Identify which cell holds the provided text, then report its [X, Y] central coordinate. 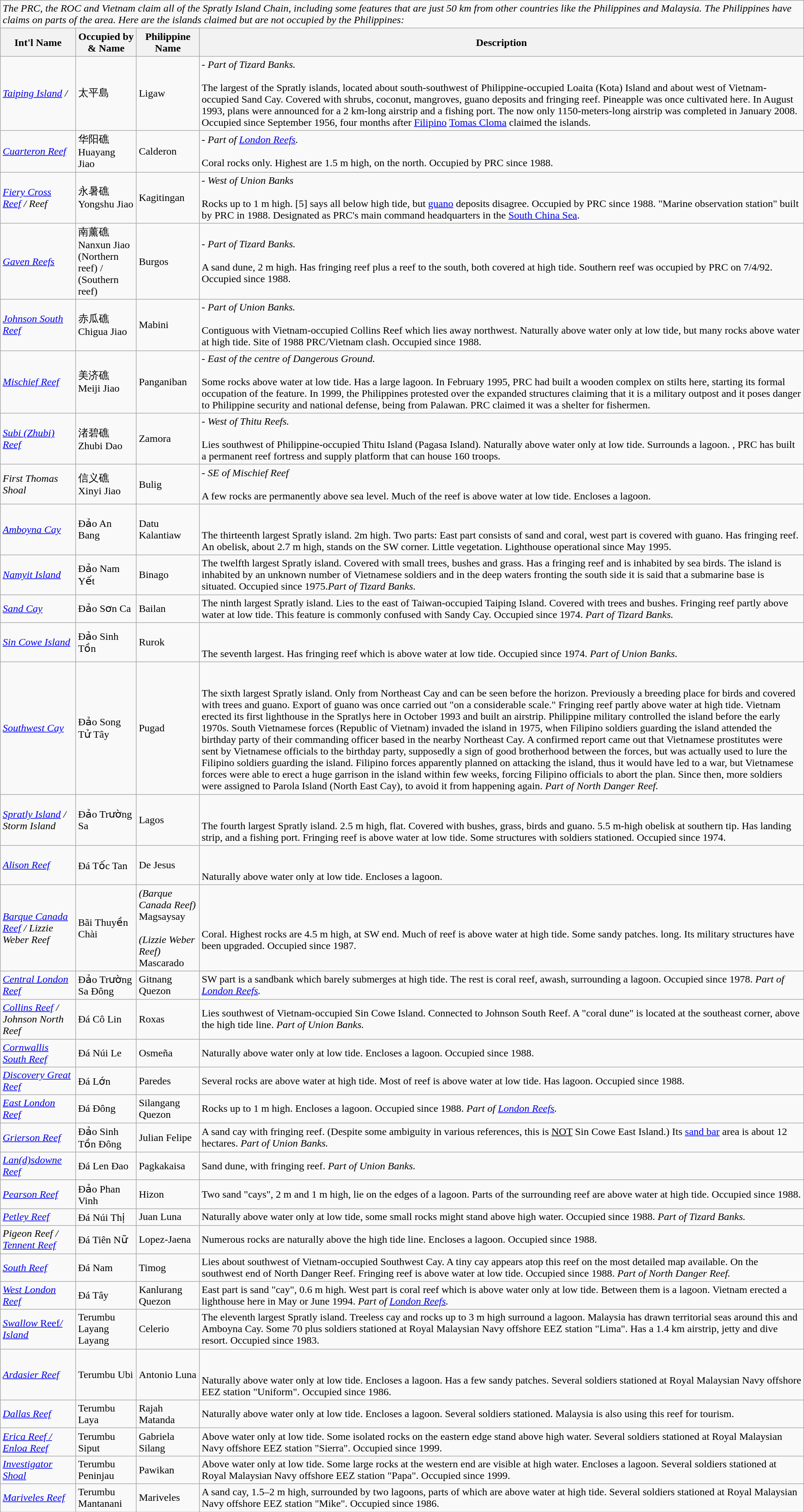
Occupied by & Name [106, 42]
Cornwallis South Reef [38, 1053]
Several rocks are above water at high tide. Most of reef is above water at low tide. Has lagoon. Occupied since 1988. [502, 1081]
Đảo Phan Vinh [106, 1195]
- SE of Mischief ReefA few rocks are permanently above sea level. Much of the reef is above water at low tide. Encloses a lagoon. [502, 484]
De Jesus [168, 865]
Rurok [168, 642]
Timog [168, 1268]
Lopez-Jaena [168, 1239]
美济礁 Meiji Jiao [106, 382]
Naturally above water only at low tide, some small rocks might stand above high water. Occupied since 1988. Part of Tizard Banks. [502, 1217]
Pearson Reef [38, 1195]
Mischief Reef [38, 382]
Johnson South Reef [38, 325]
Sand Cay [38, 608]
Collins Reef / Johnson North Reef [38, 1019]
太平島 [106, 94]
Terumbu Mantanani [106, 1498]
Đá Tốc Tan [106, 865]
The seventh largest. Has fringing reef which is above water at low tide. Occupied since 1974. Part of Union Banks. [502, 642]
Terumbu Laya [106, 1414]
Philippine Name [168, 42]
Petley Reef [38, 1217]
Bulig [168, 484]
Đảo Sơn Ca [106, 608]
Barque Canada Reef / Lizzie Weber Reef [38, 928]
Osmeña [168, 1053]
Description [502, 42]
信义礁 Xinyi Jiao [106, 484]
Rocks up to 1 m high. Encloses a lagoon. Occupied since 1988. Part of London Reefs. [502, 1109]
Pugad [168, 728]
- Part of London Reefs.Coral rocks only. Highest are 1.5 m high, on the north. Occupied by PRC since 1988. [502, 151]
Naturally above water only at low tide. Encloses a lagoon. Several soldiers stationed. Malaysia is also using this reef for tourism. [502, 1414]
Rajah Matanda [168, 1414]
Mabini [168, 325]
Đảo Sinh Tồn [106, 642]
Zamora [168, 439]
Đảo Song Tử Tây [106, 728]
Đá Tiên Nữ [106, 1239]
South Reef [38, 1268]
Lan(d)sdowne Reef [38, 1166]
Spratly Island / Storm Island [38, 820]
Bãi Thuyền Chài [106, 928]
Terumbu Ubi [106, 1374]
Lagos [168, 820]
Erica Reef / Enloa Reef [38, 1442]
Gitnang Quezon [168, 985]
(Barque Canada Reef) Magsaysay(Lizzie Weber Reef) Mascarado [168, 928]
Taiping Island / [38, 94]
Đá Cô Lin [106, 1019]
Đá Tây [106, 1295]
Binago [168, 575]
Đảo An Bang [106, 529]
Gaven Reefs [38, 262]
Roxas [168, 1019]
Đá Núi Le [106, 1053]
Central London Reef [38, 985]
Southwest Cay [38, 728]
Namyit Island [38, 575]
Burgos [168, 262]
Đảo Trường Sa [106, 820]
Kagitingan [168, 198]
Mariveles Reef [38, 1498]
Terumbu Peninjau [106, 1469]
Đảo Sinh Tồn Đông [106, 1138]
Dallas Reef [38, 1414]
Pagkakaisa [168, 1166]
Fiery Cross Reef / Reef [38, 198]
Investigator Shoal [38, 1469]
Bailan [168, 608]
Đá Núi Thị [106, 1217]
渚碧礁 Zhubi Dao [106, 439]
First Thomas Shoal [38, 484]
Sin Cowe Island [38, 642]
Kanlurang Quezon [168, 1295]
Discovery Great Reef [38, 1081]
Celerio [168, 1329]
Numerous rocks are naturally above the high tide line. Encloses a lagoon. Occupied since 1988. [502, 1239]
Ligaw [168, 94]
Terumbu Siput [106, 1442]
Đá Đông [106, 1109]
Int'l Name [38, 42]
Juan Luna [168, 1217]
Subi (Zhubi) Reef [38, 439]
Swallow Reef/ Island [38, 1329]
Đá Nam [106, 1268]
Antonio Luna [168, 1374]
Mariveles [168, 1498]
Đá Lớn [106, 1081]
华阳礁 Huayang Jiao [106, 151]
Alison Reef [38, 865]
Pawikan [168, 1469]
West London Reef [38, 1295]
East London Reef [38, 1109]
Amboyna Cay [38, 529]
Terumbu Layang Layang [106, 1329]
永暑礁 Yongshu Jiao [106, 198]
Hizon [168, 1195]
Silangang Quezon [168, 1109]
Đảo Trường Sa Đông [106, 985]
Naturally above water only at low tide. Encloses a lagoon. Occupied since 1988. [502, 1053]
Gabriela Silang [168, 1442]
Paredes [168, 1081]
Đảo Nam Yết [106, 575]
Naturally above water only at low tide. Encloses a lagoon. [502, 865]
Calderon [168, 151]
Pigeon Reef / Tennent Reef [38, 1239]
Grierson Reef [38, 1138]
赤瓜礁 Chigua Jiao [106, 325]
Cuarteron Reef [38, 151]
Đá Len Đao [106, 1166]
Julian Felipe [168, 1138]
Panganiban [168, 382]
Ardasier Reef [38, 1374]
Sand dune, with fringing reef. Part of Union Banks. [502, 1166]
南薰礁 Nanxun Jiao (Northern reef) / (Southern reef) [106, 262]
Two sand "cays", 2 m and 1 m high, lie on the edges of a lagoon. Parts of the surrounding reef are above water at high tide. Occupied since 1988. [502, 1195]
Datu Kalantiaw [168, 529]
